Extract the (x, y) coordinate from the center of the cell holding the provided text.  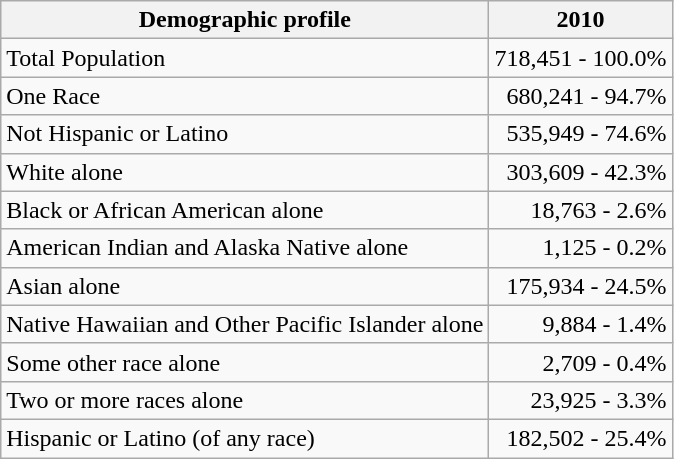
535,949 - 74.6% (580, 134)
Asian alone (245, 286)
18,763 - 2.6% (580, 210)
White alone (245, 172)
Native Hawaiian and Other Pacific Islander alone (245, 324)
Total Population (245, 58)
Two or more races alone (245, 400)
303,609 - 42.3% (580, 172)
718,451 - 100.0% (580, 58)
Black or African American alone (245, 210)
Demographic profile (245, 20)
182,502 - 25.4% (580, 438)
American Indian and Alaska Native alone (245, 248)
9,884 - 1.4% (580, 324)
1,125 - 0.2% (580, 248)
23,925 - 3.3% (580, 400)
Hispanic or Latino (of any race) (245, 438)
Not Hispanic or Latino (245, 134)
2,709 - 0.4% (580, 362)
680,241 - 94.7% (580, 96)
2010 (580, 20)
Some other race alone (245, 362)
175,934 - 24.5% (580, 286)
One Race (245, 96)
